Locate the cell with the specified text and output its [X, Y] center coordinate. 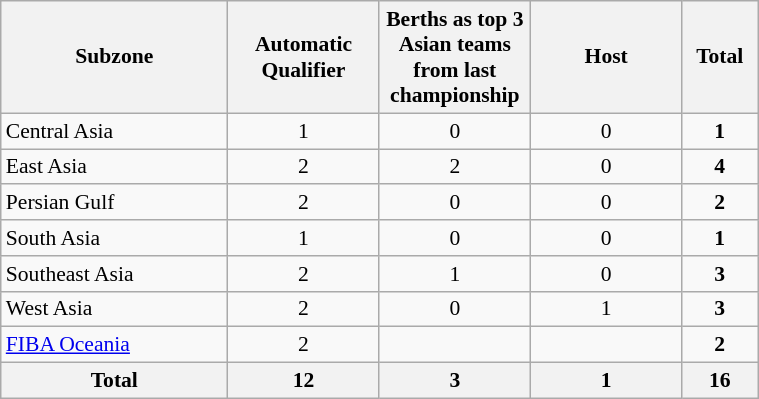
FIBA Oceania [114, 345]
4 [720, 167]
South Asia [114, 238]
16 [720, 381]
Berths as top 3 Asian teams from last championship [454, 57]
Automatic Qualifier [304, 57]
Host [606, 57]
Persian Gulf [114, 203]
Southeast Asia [114, 274]
Central Asia [114, 131]
East Asia [114, 167]
12 [304, 381]
West Asia [114, 309]
Subzone [114, 57]
